For the text-containing cell, return its midpoint in [x, y] coordinate format. 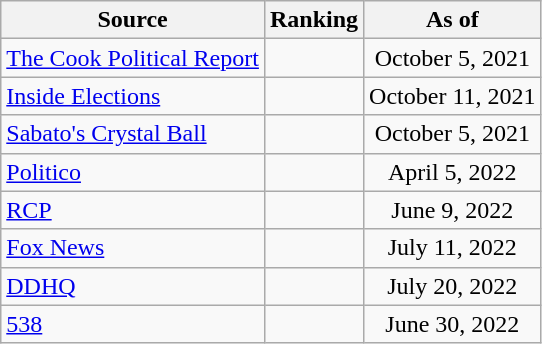
538 [133, 324]
July 20, 2022 [452, 286]
Ranking [314, 20]
As of [452, 20]
DDHQ [133, 286]
June 9, 2022 [452, 210]
Sabato's Crystal Ball [133, 134]
July 11, 2022 [452, 248]
Source [133, 20]
RCP [133, 210]
Fox News [133, 248]
April 5, 2022 [452, 172]
June 30, 2022 [452, 324]
October 11, 2021 [452, 96]
Inside Elections [133, 96]
Politico [133, 172]
The Cook Political Report [133, 58]
